Provide the [X, Y] coordinate of the cell's center where the given text is located.  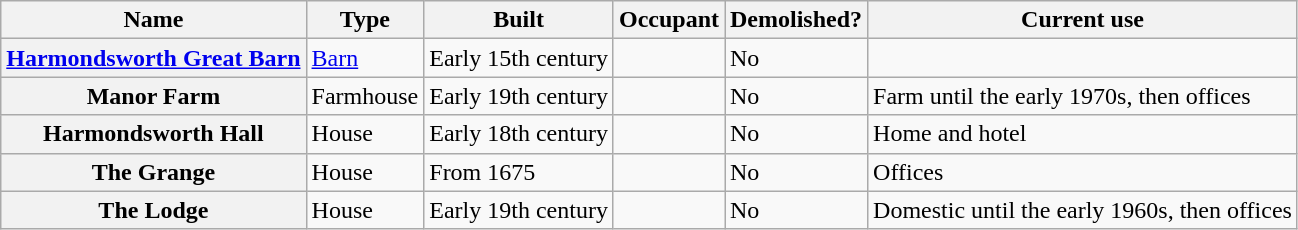
Home and hotel [1083, 134]
Harmondsworth Great Barn [154, 58]
Occupant [668, 20]
Barn [365, 58]
From 1675 [519, 172]
Name [154, 20]
Early 15th century [519, 58]
Built [519, 20]
The Lodge [154, 210]
Domestic until the early 1960s, then offices [1083, 210]
Early 18th century [519, 134]
Offices [1083, 172]
Demolished? [796, 20]
Harmondsworth Hall [154, 134]
Farmhouse [365, 96]
The Grange [154, 172]
Current use [1083, 20]
Farm until the early 1970s, then offices [1083, 96]
Type [365, 20]
Manor Farm [154, 96]
